Return the [x, y] coordinate for the center point of the cell that contains the specified text.  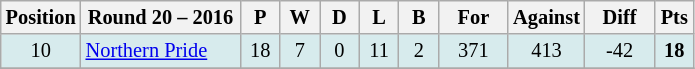
P [260, 17]
For [474, 17]
7 [300, 51]
Against [546, 17]
Diff [620, 17]
0 [340, 51]
Round 20 – 2016 [161, 17]
11 [379, 51]
W [300, 17]
2 [419, 51]
B [419, 17]
371 [474, 51]
L [379, 17]
Northern Pride [161, 51]
Pts [674, 17]
D [340, 17]
Position [41, 17]
10 [41, 51]
-42 [620, 51]
413 [546, 51]
